Scan for the cell matching the given text and deliver its [X, Y] coordinate at center. 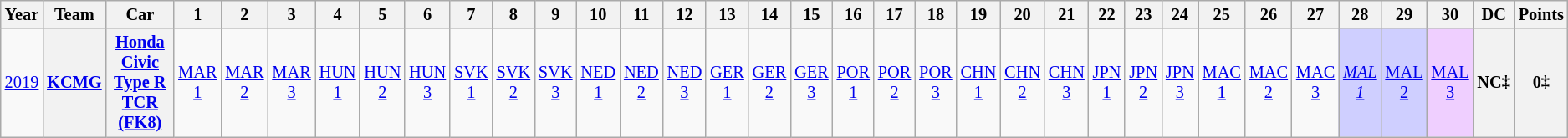
5 [382, 14]
MAR1 [197, 83]
POR3 [935, 83]
JPN3 [1180, 83]
6 [427, 14]
MAL2 [1405, 83]
20 [1022, 14]
3 [291, 14]
HUN3 [427, 83]
2 [244, 14]
19 [978, 14]
CHN2 [1022, 83]
MAL3 [1450, 83]
GER1 [727, 83]
MAC2 [1269, 83]
10 [598, 14]
7 [471, 14]
22 [1107, 14]
23 [1143, 14]
1 [197, 14]
MAR3 [291, 83]
GER2 [769, 83]
NED3 [685, 83]
Honda Civic Type R TCR (FK8) [140, 83]
16 [853, 14]
SVK1 [471, 83]
NC‡ [1494, 83]
HUN1 [338, 83]
Car [140, 14]
24 [1180, 14]
MAL1 [1360, 83]
GER3 [811, 83]
4 [338, 14]
26 [1269, 14]
8 [513, 14]
17 [895, 14]
CHN3 [1067, 83]
CHN1 [978, 83]
13 [727, 14]
12 [685, 14]
POR1 [853, 83]
SVK2 [513, 83]
14 [769, 14]
27 [1315, 14]
0‡ [1541, 83]
2019 [22, 83]
KCMG [74, 83]
28 [1360, 14]
DC [1494, 14]
21 [1067, 14]
18 [935, 14]
30 [1450, 14]
JPN1 [1107, 83]
SVK3 [555, 83]
25 [1222, 14]
Year [22, 14]
JPN2 [1143, 83]
15 [811, 14]
9 [555, 14]
NED2 [641, 83]
MAR2 [244, 83]
NED1 [598, 83]
HUN2 [382, 83]
MAC1 [1222, 83]
Team [74, 14]
POR2 [895, 83]
MAC3 [1315, 83]
29 [1405, 14]
Points [1541, 14]
11 [641, 14]
